Pinpoint the cell where the given text exists, returning its (x, y) midpoint coordinate. 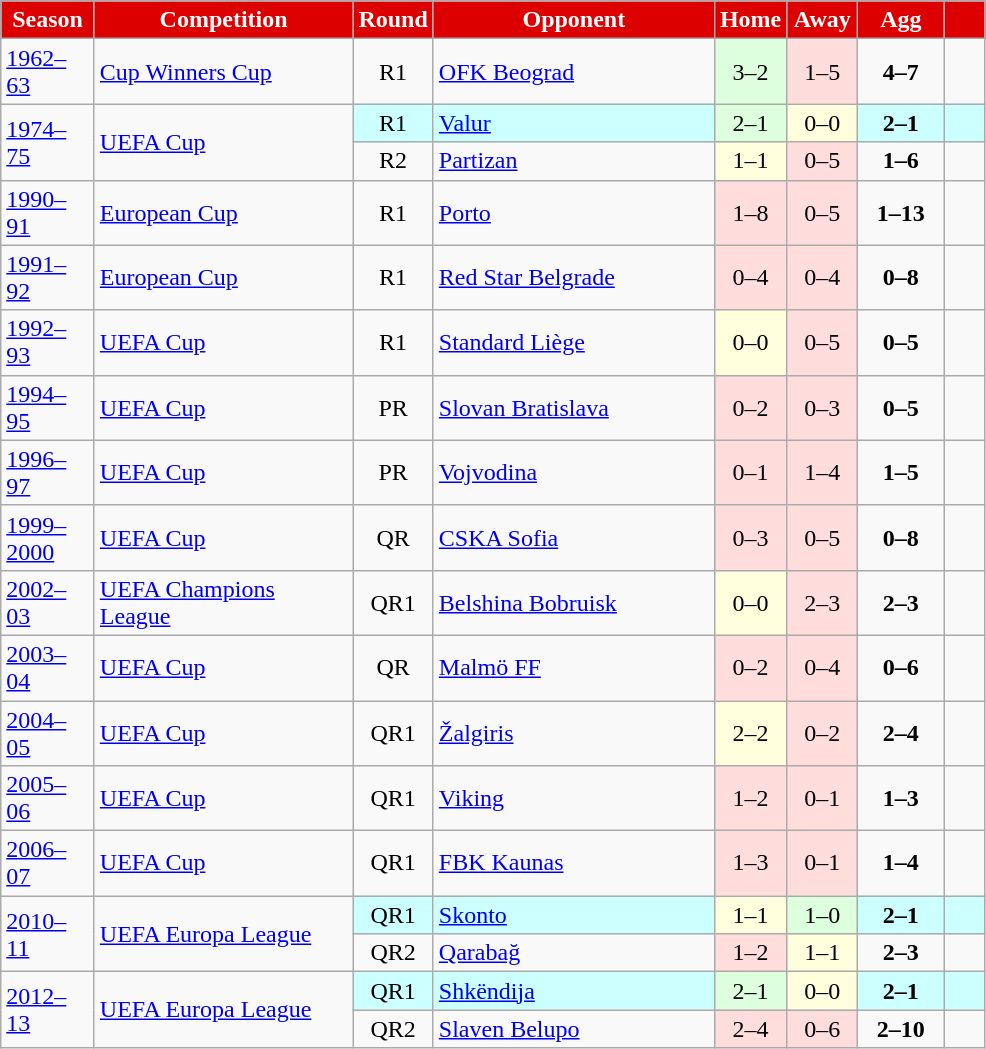
2010–11 (48, 934)
2–2 (750, 732)
2006–07 (48, 864)
Viking (574, 798)
1994–95 (48, 408)
Red Star Belgrade (574, 278)
Cup Winners Cup (224, 72)
1–0 (822, 915)
4–7 (901, 72)
2–10 (901, 1029)
Agg (901, 20)
Slaven Belupo (574, 1029)
1991–92 (48, 278)
Žalgiris (574, 732)
Malmö FF (574, 668)
1–8 (750, 212)
3–2 (750, 72)
1974–75 (48, 142)
Away (822, 20)
1990–91 (48, 212)
2012–13 (48, 1010)
1992–93 (48, 342)
Standard Liège (574, 342)
R2 (393, 161)
2005–06 (48, 798)
Vojvodina (574, 472)
Partizan (574, 161)
OFK Beograd (574, 72)
Slovan Bratislava (574, 408)
UEFA Champions League (224, 602)
2004–05 (48, 732)
1962–63 (48, 72)
Round (393, 20)
Valur (574, 123)
CSKA Sofia (574, 538)
1996–97 (48, 472)
Skonto (574, 915)
Porto (574, 212)
Home (750, 20)
1999–2000 (48, 538)
Season (48, 20)
2002–03 (48, 602)
2003–04 (48, 668)
1–6 (901, 161)
Competition (224, 20)
FBK Kaunas (574, 864)
Belshina Bobruisk (574, 602)
Opponent (574, 20)
Shkëndija (574, 991)
1–13 (901, 212)
Qarabağ (574, 953)
